Capture the cell that displays the provided text and extract its [X, Y] central coordinate. 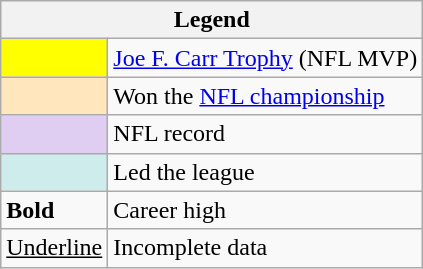
Career high [266, 210]
Bold [54, 210]
Underline [54, 248]
NFL record [266, 134]
Led the league [266, 172]
Legend [212, 20]
Incomplete data [266, 248]
Joe F. Carr Trophy (NFL MVP) [266, 58]
Won the NFL championship [266, 96]
